Search for the cell housing the specified text and yield its (X, Y) center coordinate. 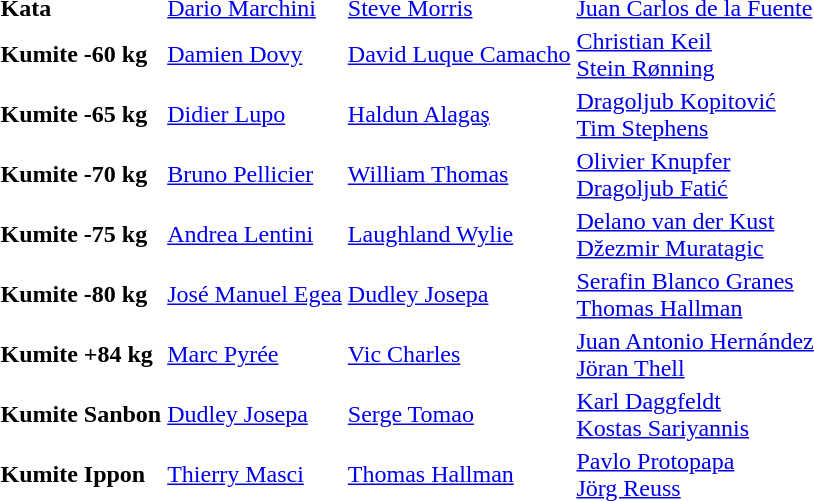
David Luque Camacho (459, 54)
José Manuel Egea (255, 294)
Bruno Pellicier (255, 174)
Vic Charles (459, 354)
William Thomas (459, 174)
Marc Pyrée (255, 354)
Didier Lupo (255, 114)
Laughland Wylie (459, 234)
Haldun Alagaş (459, 114)
Serge Tomao (459, 414)
Andrea Lentini (255, 234)
Damien Dovy (255, 54)
